Output the [X, Y] coordinate of the center of the cell containing the given text.  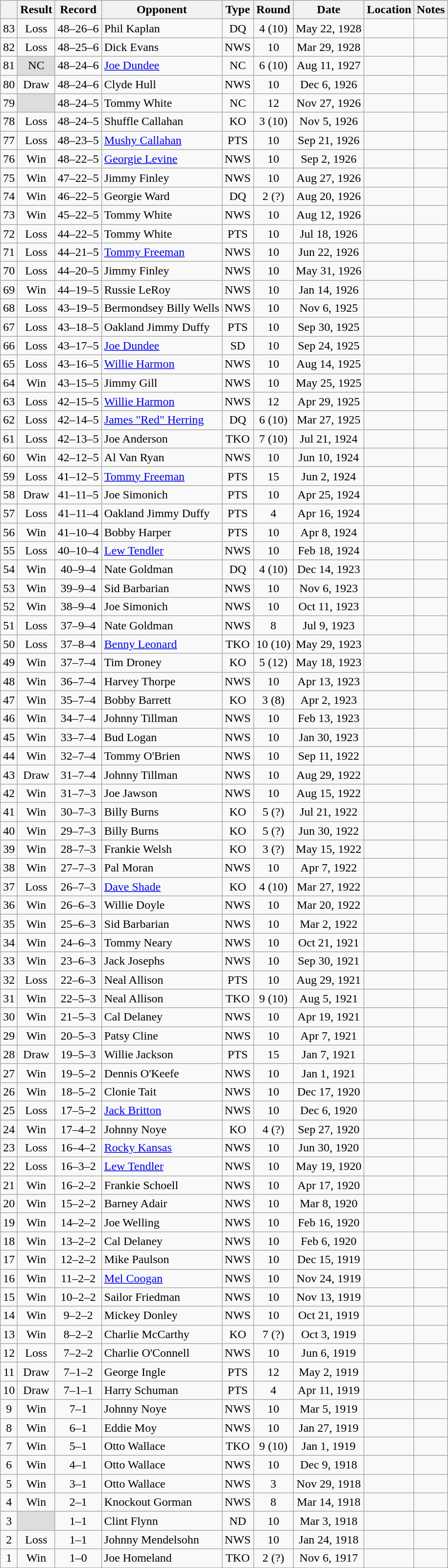
Mar 29, 1928 [329, 47]
42–15–5 [78, 401]
Clonie Tait [162, 1092]
48–25–6 [78, 47]
3 (?) [273, 849]
2–1 [78, 1502]
3 (10) [273, 122]
46 [9, 719]
3 (8) [273, 700]
58 [9, 495]
Aug 29, 1921 [329, 980]
Mar 27, 1925 [329, 420]
Dick Evans [162, 47]
20–5–3 [78, 1036]
7–1–1 [78, 1390]
Location [389, 10]
11 [9, 1371]
6–1 [78, 1428]
3–1 [78, 1484]
Nov 29, 1918 [329, 1484]
28 [9, 1054]
26–7–3 [78, 887]
71 [9, 252]
52 [9, 607]
Mel Coogan [162, 1278]
11–2–2 [78, 1278]
49 [9, 663]
42–13–5 [78, 439]
Jan 7, 1921 [329, 1054]
Nov 6, 1925 [329, 308]
44–19–5 [78, 290]
72 [9, 234]
70 [9, 271]
24–6–3 [78, 943]
Nov 24, 1919 [329, 1278]
Joe Welling [162, 1222]
Feb 18, 1924 [329, 551]
47–22–5 [78, 177]
Nov 13, 1919 [329, 1297]
Oct 21, 1919 [329, 1316]
74 [9, 196]
Sep 27, 1920 [329, 1129]
May 2, 1919 [329, 1371]
37–8–4 [78, 644]
Record [78, 10]
44–20–5 [78, 271]
May 22, 1928 [329, 28]
48–22–5 [78, 159]
Dec 15, 1919 [329, 1260]
29–7–3 [78, 831]
62 [9, 420]
Georgie Levine [162, 159]
Mar 8, 1920 [329, 1204]
Shuffle Callahan [162, 122]
46–22–5 [78, 196]
Jan 24, 1918 [329, 1540]
64 [9, 383]
32–7–4 [78, 756]
Jun 10, 1924 [329, 457]
Jun 22, 1926 [329, 252]
67 [9, 327]
48–23–5 [78, 140]
43 [9, 774]
10 (10) [273, 644]
32 [9, 980]
Joe Jawson [162, 793]
Dec 6, 1926 [329, 84]
43–18–5 [78, 327]
Nov 27, 1926 [329, 103]
51 [9, 625]
29 [9, 1036]
Charlie O'Connell [162, 1353]
Mushy Callahan [162, 140]
44 [9, 756]
Feb 13, 1923 [329, 719]
Patsy Cline [162, 1036]
Oct 11, 1923 [329, 607]
42–12–5 [78, 457]
35–7–4 [78, 700]
19–5–2 [78, 1073]
May 18, 1923 [329, 663]
50 [9, 644]
41–12–5 [78, 476]
33–7–4 [78, 737]
40–9–4 [78, 570]
SD [237, 346]
16 [9, 1278]
47 [9, 700]
81 [9, 66]
61 [9, 439]
25 [9, 1110]
43–17–5 [78, 346]
31 [9, 998]
Mar 20, 1922 [329, 905]
30–7–3 [78, 812]
Barney Adair [162, 1204]
33 [9, 961]
Aug 14, 1925 [329, 364]
17 [9, 1260]
79 [9, 103]
23 [9, 1148]
Mar 2, 1922 [329, 924]
37 [9, 887]
Apr 13, 1923 [329, 681]
42 [9, 793]
Sep 21, 1926 [329, 140]
May 31, 1926 [329, 271]
35 [9, 924]
Aug 29, 1922 [329, 774]
Mar 3, 1918 [329, 1521]
Mar 14, 1918 [329, 1502]
Mar 27, 1922 [329, 887]
Jack Britton [162, 1110]
48–26–6 [78, 28]
Bobby Harper [162, 532]
Mike Paulson [162, 1260]
23–6–3 [78, 961]
Jul 9, 1923 [329, 625]
7–1 [78, 1409]
Round [273, 10]
27 [9, 1073]
Apr 2, 1923 [329, 700]
14 [9, 1316]
43–15–5 [78, 383]
Jul 21, 1924 [329, 439]
60 [9, 457]
6 [9, 1465]
May 29, 1923 [329, 644]
31–7–4 [78, 774]
38 [9, 868]
36–7–4 [78, 681]
Apr 17, 1920 [329, 1185]
43–16–5 [78, 364]
Jack Josephs [162, 961]
18 [9, 1241]
78 [9, 122]
63 [9, 401]
Clyde Hull [162, 84]
66 [9, 346]
73 [9, 215]
Aug 5, 1921 [329, 998]
38–9–4 [78, 607]
Tommy O'Brien [162, 756]
7 (10) [273, 439]
41–10–4 [78, 532]
Dec 6, 1920 [329, 1110]
Johnny Mendelsohn [162, 1540]
68 [9, 308]
39–9–4 [78, 588]
48 [9, 681]
2 [9, 1540]
Apr 25, 1924 [329, 495]
Pal Moran [162, 868]
36 [9, 905]
Tim Droney [162, 663]
19 [9, 1222]
Harvey Thorpe [162, 681]
34 [9, 943]
40–10–4 [78, 551]
83 [9, 28]
James "Red" Herring [162, 420]
Bobby Barrett [162, 700]
40 [9, 831]
Jul 18, 1926 [329, 234]
9–2–2 [78, 1316]
55 [9, 551]
Jimmy Gill [162, 383]
39 [9, 849]
Clint Flynn [162, 1521]
Jan 27, 1919 [329, 1428]
76 [9, 159]
4–1 [78, 1465]
Jul 21, 1922 [329, 812]
Apr 7, 1922 [329, 868]
Rocky Kansas [162, 1148]
Bermondsey Billy Wells [162, 308]
17–5–2 [78, 1110]
Phil Kaplan [162, 28]
16–4–2 [78, 1148]
44–22–5 [78, 234]
Jan 30, 1923 [329, 737]
Nov 6, 1923 [329, 588]
41–11–5 [78, 495]
Opponent [162, 10]
24 [9, 1129]
17–4–2 [78, 1129]
Frankie Welsh [162, 849]
54 [9, 570]
22–5–3 [78, 998]
82 [9, 47]
May 15, 1922 [329, 849]
Result [36, 10]
Sep 30, 1921 [329, 961]
44–21–5 [78, 252]
37–9–4 [78, 625]
Apr 8, 1924 [329, 532]
1 [9, 1558]
19–5–3 [78, 1054]
Apr 7, 1921 [329, 1036]
Jun 6, 1919 [329, 1353]
Eddie Moy [162, 1428]
26 [9, 1092]
Georgie Ward [162, 196]
Jun 30, 1922 [329, 831]
59 [9, 476]
9 [9, 1409]
Joe Anderson [162, 439]
Dec 14, 1923 [329, 570]
7–2–2 [78, 1353]
42–14–5 [78, 420]
Nov 6, 1917 [329, 1558]
Charlie McCarthy [162, 1334]
10–2–2 [78, 1297]
Aug 12, 1926 [329, 215]
18–5–2 [78, 1092]
5–1 [78, 1446]
28–7–3 [78, 849]
Mickey Donley [162, 1316]
Aug 27, 1926 [329, 177]
Jun 30, 1920 [329, 1148]
69 [9, 290]
Dennis O'Keefe [162, 1073]
Jan 1, 1919 [329, 1446]
Joe Homeland [162, 1558]
56 [9, 532]
ND [237, 1521]
Oct 21, 1921 [329, 943]
22 [9, 1167]
53 [9, 588]
5 [9, 1484]
Notes [431, 10]
7 [9, 1446]
Apr 19, 1921 [329, 1017]
27–7–3 [78, 868]
Knockout Gorman [162, 1502]
13–2–2 [78, 1241]
May 25, 1925 [329, 383]
Apr 16, 1924 [329, 513]
37–7–4 [78, 663]
Sep 30, 1925 [329, 327]
16–2–2 [78, 1185]
25–6–3 [78, 924]
34–7–4 [78, 719]
77 [9, 140]
Aug 20, 1926 [329, 196]
5 (12) [273, 663]
George Ingle [162, 1371]
13 [9, 1334]
Frankie Schoell [162, 1185]
Benny Leonard [162, 644]
26–6–3 [78, 905]
21–5–3 [78, 1017]
Willie Doyle [162, 905]
Apr 29, 1925 [329, 401]
Al Van Ryan [162, 457]
Harry Schuman [162, 1390]
Willie Jackson [162, 1054]
45–22–5 [78, 215]
Oct 3, 1919 [329, 1334]
Jun 2, 1924 [329, 476]
8–2–2 [78, 1334]
Type [237, 10]
4 (?) [273, 1129]
31–7–3 [78, 793]
Russie LeRoy [162, 290]
65 [9, 364]
Jan 1, 1921 [329, 1073]
May 19, 1920 [329, 1167]
Dec 17, 1920 [329, 1092]
22–6–3 [78, 980]
21 [9, 1185]
Dave Shade [162, 887]
Feb 16, 1920 [329, 1222]
30 [9, 1017]
Dec 9, 1918 [329, 1465]
15–2–2 [78, 1204]
Tommy Neary [162, 943]
Aug 15, 1922 [329, 793]
Jan 14, 1926 [329, 290]
Mar 5, 1919 [329, 1409]
Aug 11, 1927 [329, 66]
75 [9, 177]
20 [9, 1204]
43–19–5 [78, 308]
41–11–4 [78, 513]
7–1–2 [78, 1371]
80 [9, 84]
Feb 6, 1920 [329, 1241]
1–0 [78, 1558]
57 [9, 513]
16–3–2 [78, 1167]
7 (?) [273, 1334]
Sailor Friedman [162, 1297]
Date [329, 10]
Sep 2, 1926 [329, 159]
Sep 24, 1925 [329, 346]
41 [9, 812]
Apr 11, 1919 [329, 1390]
Sep 11, 1922 [329, 756]
Nov 5, 1926 [329, 122]
12–2–2 [78, 1260]
Bud Logan [162, 737]
14–2–2 [78, 1222]
45 [9, 737]
